Pinpoint the cell where the given text exists, returning its (x, y) midpoint coordinate. 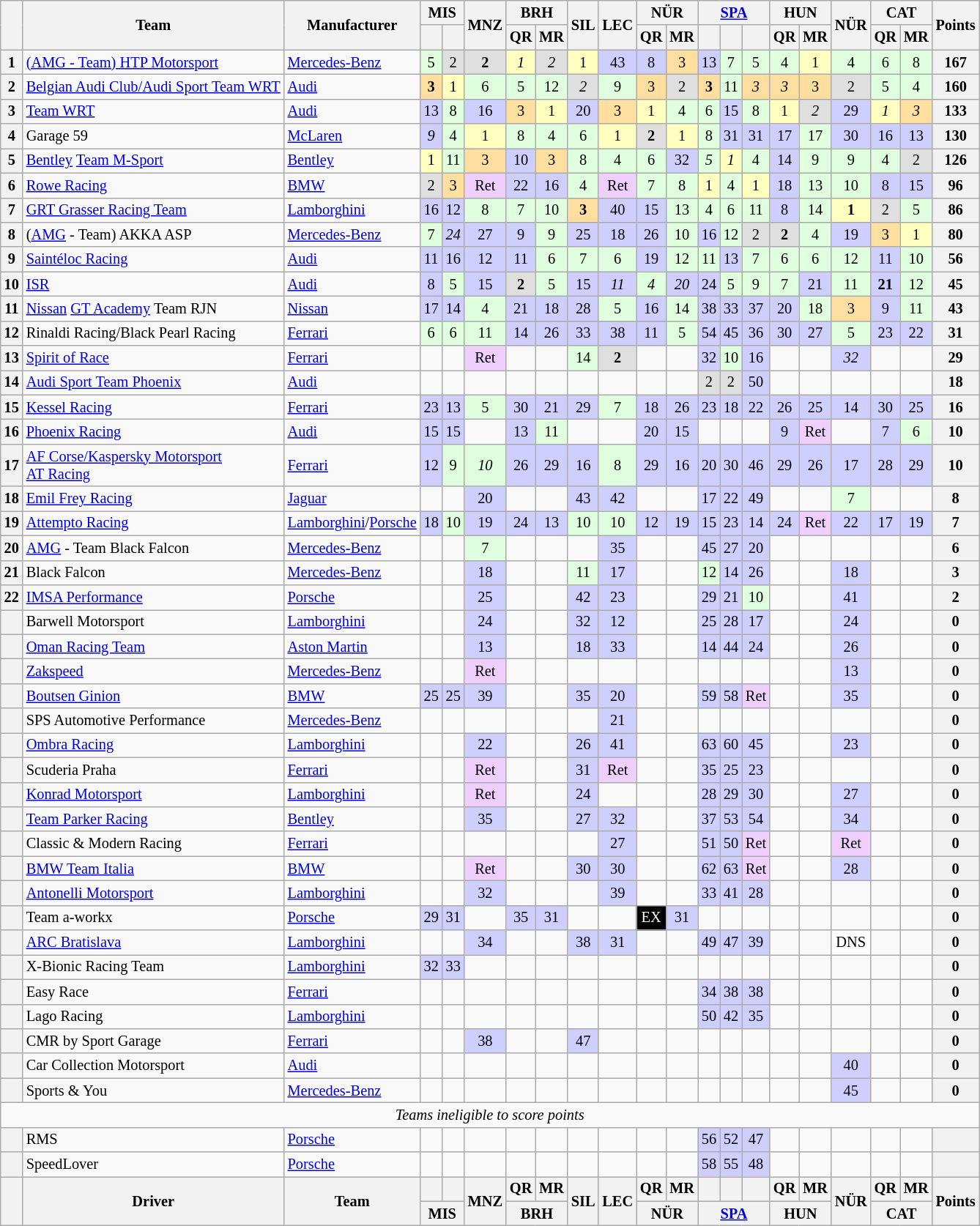
86 (956, 210)
McLaren (352, 136)
52 (731, 1140)
36 (756, 333)
Car Collection Motorsport (154, 1066)
133 (956, 111)
96 (956, 185)
48 (756, 1164)
Nissan (352, 308)
Black Falcon (154, 573)
AMG - Team Black Falcon (154, 548)
Team Parker Racing (154, 819)
44 (731, 647)
X-Bionic Racing Team (154, 967)
Jaguar (352, 499)
Belgian Audi Club/Audi Sport Team WRT (154, 86)
SpeedLover (154, 1164)
IMSA Performance (154, 597)
60 (731, 745)
46 (756, 465)
Boutsen Ginion (154, 696)
Phoenix Racing (154, 431)
53 (731, 819)
Audi Sport Team Phoenix (154, 382)
51 (709, 844)
Driver (154, 1201)
160 (956, 86)
Team WRT (154, 111)
ISR (154, 284)
167 (956, 62)
Easy Race (154, 992)
DNS (851, 943)
BMW Team Italia (154, 869)
(AMG - Team) AKKA ASP (154, 234)
62 (709, 869)
AF Corse/Kaspersky Motorsport AT Racing (154, 465)
Garage 59 (154, 136)
CMR by Sport Garage (154, 1041)
EX (651, 918)
Attempto Racing (154, 523)
Barwell Motorsport (154, 622)
Saintéloc Racing (154, 259)
Scuderia Praha (154, 770)
80 (956, 234)
Classic & Modern Racing (154, 844)
Spirit of Race (154, 358)
59 (709, 696)
Lamborghini/Porsche (352, 523)
Team a-workx (154, 918)
Rinaldi Racing/Black Pearl Racing (154, 333)
ARC Bratislava (154, 943)
Oman Racing Team (154, 647)
130 (956, 136)
Konrad Motorsport (154, 795)
Ombra Racing (154, 745)
Teams ineligible to score points (490, 1115)
Nissan GT Academy Team RJN (154, 308)
(AMG - Team) HTP Motorsport (154, 62)
SPS Automotive Performance (154, 721)
Zakspeed (154, 671)
Lago Racing (154, 1017)
RMS (154, 1140)
Antonelli Motorsport (154, 893)
55 (731, 1164)
Bentley Team M-Sport (154, 160)
GRT Grasser Racing Team (154, 210)
Kessel Racing (154, 407)
Rowe Racing (154, 185)
Emil Frey Racing (154, 499)
Aston Martin (352, 647)
Manufacturer (352, 25)
Sports & You (154, 1091)
126 (956, 160)
